Detect which cell encompasses the target text, then output its (x, y) center coordinate. 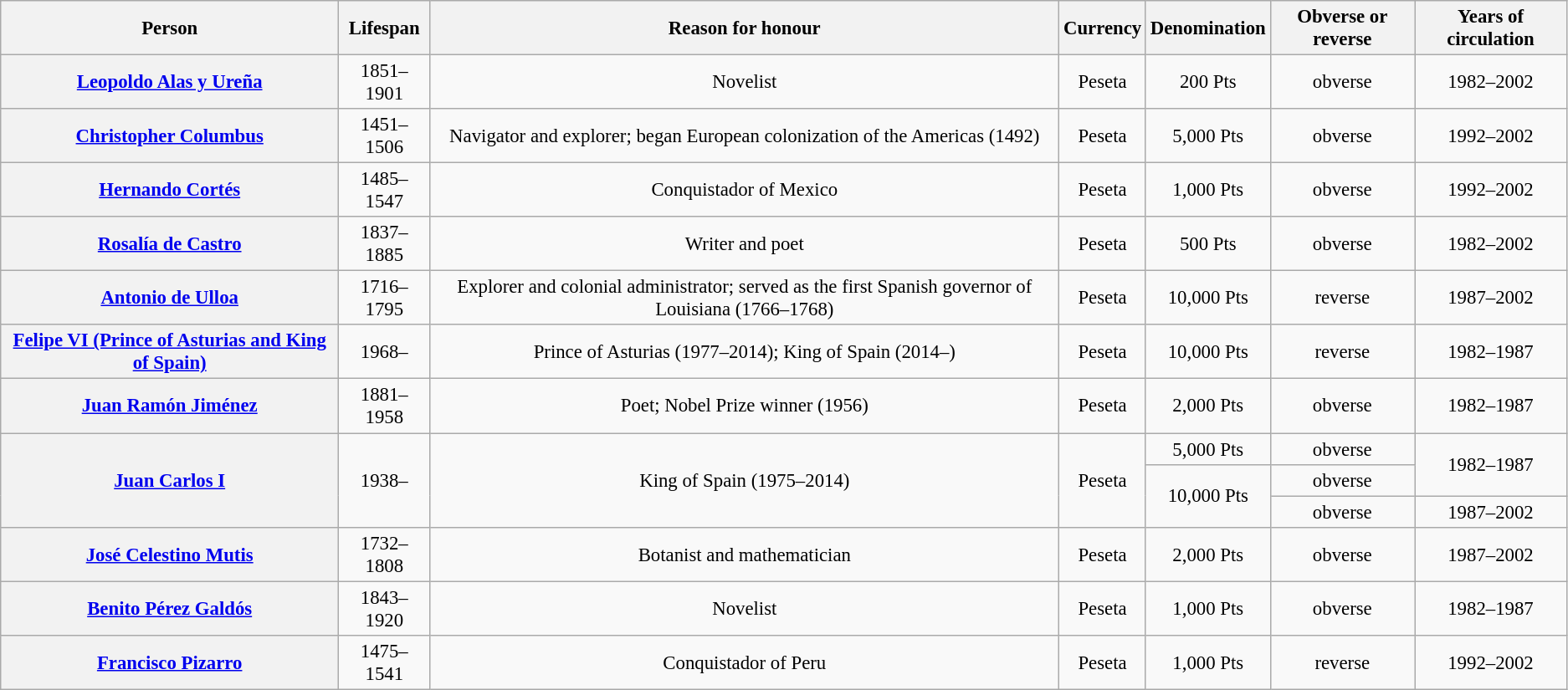
1475–1541 (385, 662)
Benito Pérez Galdós (170, 609)
Obverse or reverse (1342, 28)
Botanist and mathematician (745, 554)
Francisco Pizarro (170, 662)
1732–1808 (385, 554)
Hernando Cortés (170, 191)
Conquistador of Peru (745, 662)
King of Spain (1975–2014) (745, 480)
Juan Carlos I (170, 480)
Antonio de Ulloa (170, 298)
Lifespan (385, 28)
Reason for honour (745, 28)
Currency (1103, 28)
1881–1958 (385, 406)
200 Pts (1208, 82)
Leopoldo Alas y Ureña (170, 82)
1716–1795 (385, 298)
José Celestino Mutis (170, 554)
Person (170, 28)
1485–1547 (385, 191)
Denomination (1208, 28)
Years of circulation (1491, 28)
1451–1506 (385, 135)
Felipe VI (Prince of Asturias and King of Spain) (170, 351)
Prince of Asturias (1977–2014); King of Spain (2014–) (745, 351)
1968– (385, 351)
Writer and poet (745, 244)
1843–1920 (385, 609)
1851–1901 (385, 82)
Explorer and colonial administrator; served as the first Spanish governor of Louisiana (1766–1768) (745, 298)
Conquistador of Mexico (745, 191)
1938– (385, 480)
Navigator and explorer; began European colonization of the Americas (1492) (745, 135)
Christopher Columbus (170, 135)
Juan Ramón Jiménez (170, 406)
Poet; Nobel Prize winner (1956) (745, 406)
500 Pts (1208, 244)
1837–1885 (385, 244)
Rosalía de Castro (170, 244)
